Capture the cell that displays the provided text and extract its [X, Y] central coordinate. 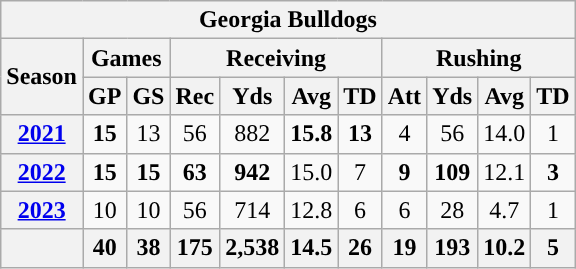
28 [452, 210]
38 [148, 248]
26 [360, 248]
193 [452, 248]
Georgia Bulldogs [288, 20]
12.8 [312, 210]
7 [360, 172]
15.0 [312, 172]
14.5 [312, 248]
GP [104, 96]
10.2 [504, 248]
175 [195, 248]
Att [404, 96]
63 [195, 172]
3 [553, 172]
5 [553, 248]
942 [252, 172]
882 [252, 134]
2022 [42, 172]
2,538 [252, 248]
40 [104, 248]
Rushing [478, 58]
Games [126, 58]
15.8 [312, 134]
4 [404, 134]
Rec [195, 96]
14.0 [504, 134]
714 [252, 210]
109 [452, 172]
19 [404, 248]
2021 [42, 134]
Season [42, 77]
4.7 [504, 210]
9 [404, 172]
GS [148, 96]
2023 [42, 210]
Receiving [276, 58]
12.1 [504, 172]
